Pinpoint the cell where the given text exists, returning its (X, Y) midpoint coordinate. 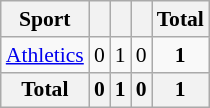
Sport (45, 19)
Athletics (45, 55)
